Detect which cell encompasses the target text, then output its [x, y] center coordinate. 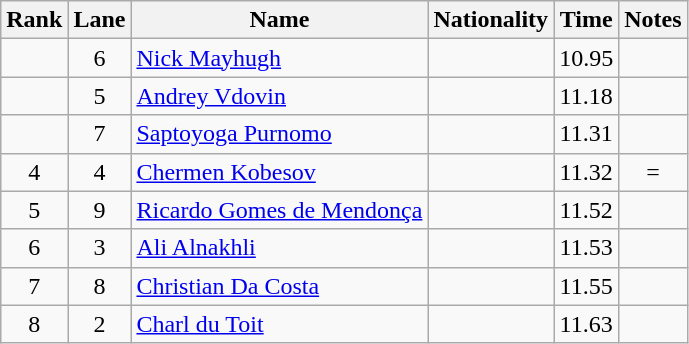
Charl du Toit [280, 324]
Saptoyoga Purnomo [280, 134]
Name [280, 20]
Ali Alnakhli [280, 248]
= [653, 172]
11.63 [586, 324]
11.32 [586, 172]
Nationality [491, 20]
Rank [34, 20]
3 [100, 248]
Christian Da Costa [280, 286]
2 [100, 324]
Chermen Kobesov [280, 172]
Nick Mayhugh [280, 58]
11.55 [586, 286]
Lane [100, 20]
Ricardo Gomes de Mendonça [280, 210]
11.53 [586, 248]
10.95 [586, 58]
Notes [653, 20]
Time [586, 20]
Andrey Vdovin [280, 96]
9 [100, 210]
11.18 [586, 96]
11.52 [586, 210]
11.31 [586, 134]
